Capture the cell that displays the provided text and extract its [x, y] central coordinate. 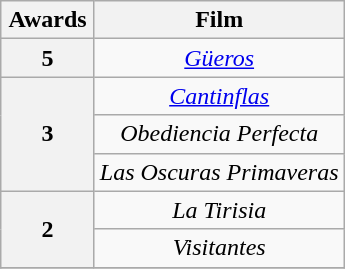
Las Oscuras Primaveras [219, 172]
Visitantes [219, 248]
Cantinflas [219, 96]
5 [48, 58]
Film [219, 20]
La Tirisia [219, 210]
2 [48, 229]
Awards [48, 20]
3 [48, 134]
Obediencia Perfecta [219, 134]
Güeros [219, 58]
